Scan for the cell matching the given text and deliver its (X, Y) coordinate at center. 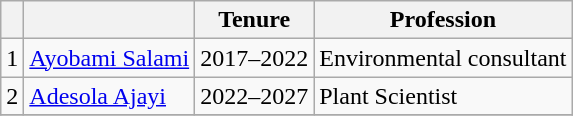
Ayobami Salami (110, 58)
Plant Scientist (443, 96)
2017–2022 (254, 58)
2022–2027 (254, 96)
Environmental consultant (443, 58)
Profession (443, 20)
1 (12, 58)
Tenure (254, 20)
Adesola Ajayi (110, 96)
2 (12, 96)
